Pinpoint the cell where the given text exists, returning its (X, Y) midpoint coordinate. 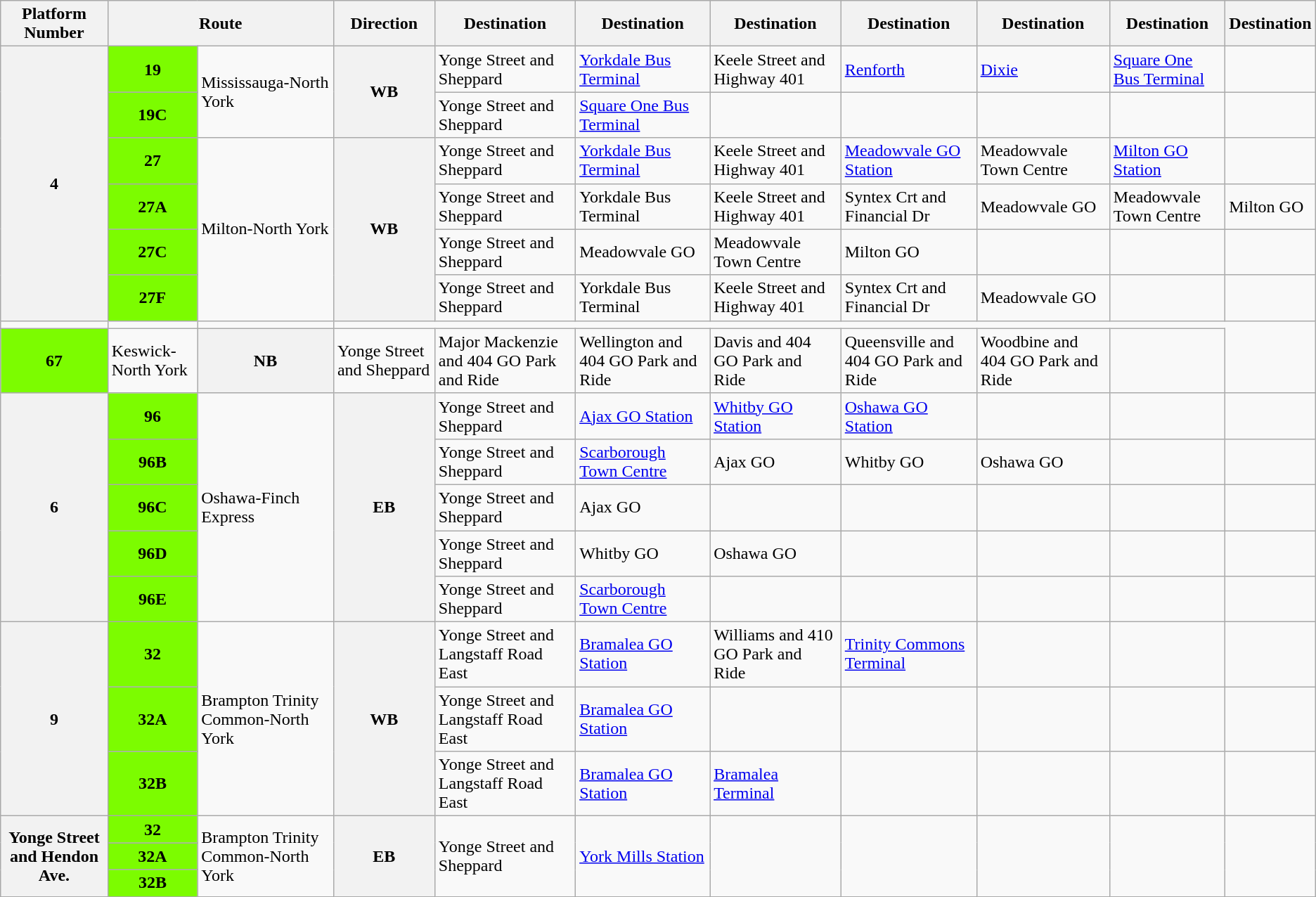
Trinity Commons Terminal (908, 654)
Whitby GO Station (776, 416)
19C (152, 115)
27C (152, 252)
96B (152, 461)
96D (152, 553)
4 (54, 183)
Renforth (908, 69)
Keswick-North York (152, 361)
9 (54, 719)
York Mills Station (643, 856)
Dixie (1043, 69)
Yonge Street and Hendon Ave. (54, 856)
Williams and 410 GO Park and Ride (776, 654)
Milton-North York (266, 229)
Davis and 404 GO Park and Ride (776, 361)
27F (152, 298)
Wellington and 404 GO Park and Ride (643, 361)
27A (152, 207)
Direction (384, 24)
96C (152, 508)
Meadowvale GO Station (908, 160)
Bramalea Terminal (776, 784)
Oshawa GO Station (908, 416)
Milton GO Station (1167, 160)
6 (54, 508)
Route (221, 24)
Platform Number (54, 24)
96 (152, 416)
19 (152, 69)
NB (266, 361)
Major Mackenzie and 404 GO Park and Ride (505, 361)
Ajax GO Station (643, 416)
Queensville and 404 GO Park and Ride (908, 361)
27 (152, 160)
67 (54, 361)
96E (152, 599)
Oshawa-Finch Express (266, 508)
Mississauga-North York (266, 92)
Woodbine and 404 GO Park and Ride (1043, 361)
